Pinpoint the cell where the given text exists, returning its (x, y) midpoint coordinate. 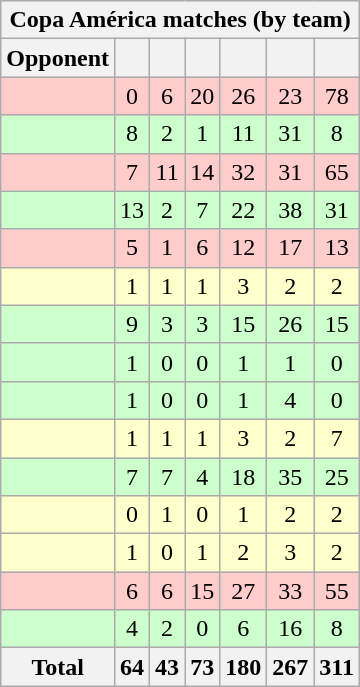
Total (58, 667)
35 (290, 477)
20 (202, 96)
267 (290, 667)
25 (337, 477)
9 (132, 324)
16 (290, 629)
17 (290, 248)
22 (244, 210)
27 (244, 591)
64 (132, 667)
180 (244, 667)
65 (337, 172)
Opponent (58, 58)
43 (168, 667)
78 (337, 96)
Copa América matches (by team) (180, 20)
18 (244, 477)
23 (290, 96)
73 (202, 667)
38 (290, 210)
12 (244, 248)
32 (244, 172)
33 (290, 591)
14 (202, 172)
311 (337, 667)
55 (337, 591)
5 (132, 248)
